Scan for the cell matching the given text and deliver its (x, y) coordinate at center. 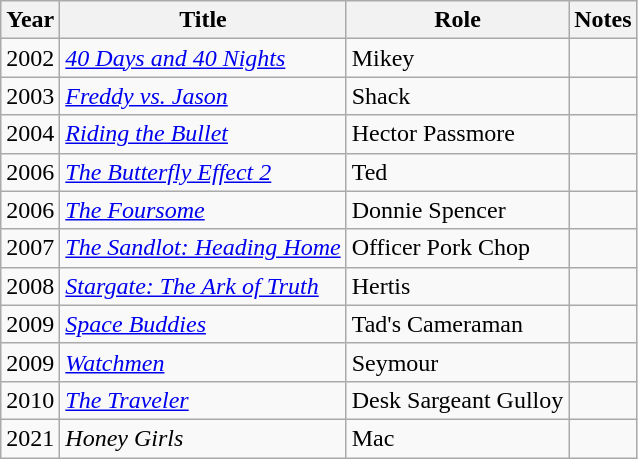
Desk Sargeant Gulloy (458, 400)
Seymour (458, 362)
The Traveler (203, 400)
Mac (458, 438)
Freddy vs. Jason (203, 96)
Hertis (458, 286)
Year (30, 20)
Donnie Spencer (458, 210)
The Foursome (203, 210)
2003 (30, 96)
Notes (603, 20)
Title (203, 20)
The Butterfly Effect 2 (203, 172)
2007 (30, 248)
Shack (458, 96)
2010 (30, 400)
Mikey (458, 58)
2008 (30, 286)
Hector Passmore (458, 134)
Honey Girls (203, 438)
Watchmen (203, 362)
The Sandlot: Heading Home (203, 248)
40 Days and 40 Nights (203, 58)
2002 (30, 58)
Riding the Bullet (203, 134)
Role (458, 20)
Ted (458, 172)
Tad's Cameraman (458, 324)
2021 (30, 438)
Space Buddies (203, 324)
Stargate: The Ark of Truth (203, 286)
Officer Pork Chop (458, 248)
2004 (30, 134)
